From the cell containing the given text, extract its center point as (X, Y) coordinate. 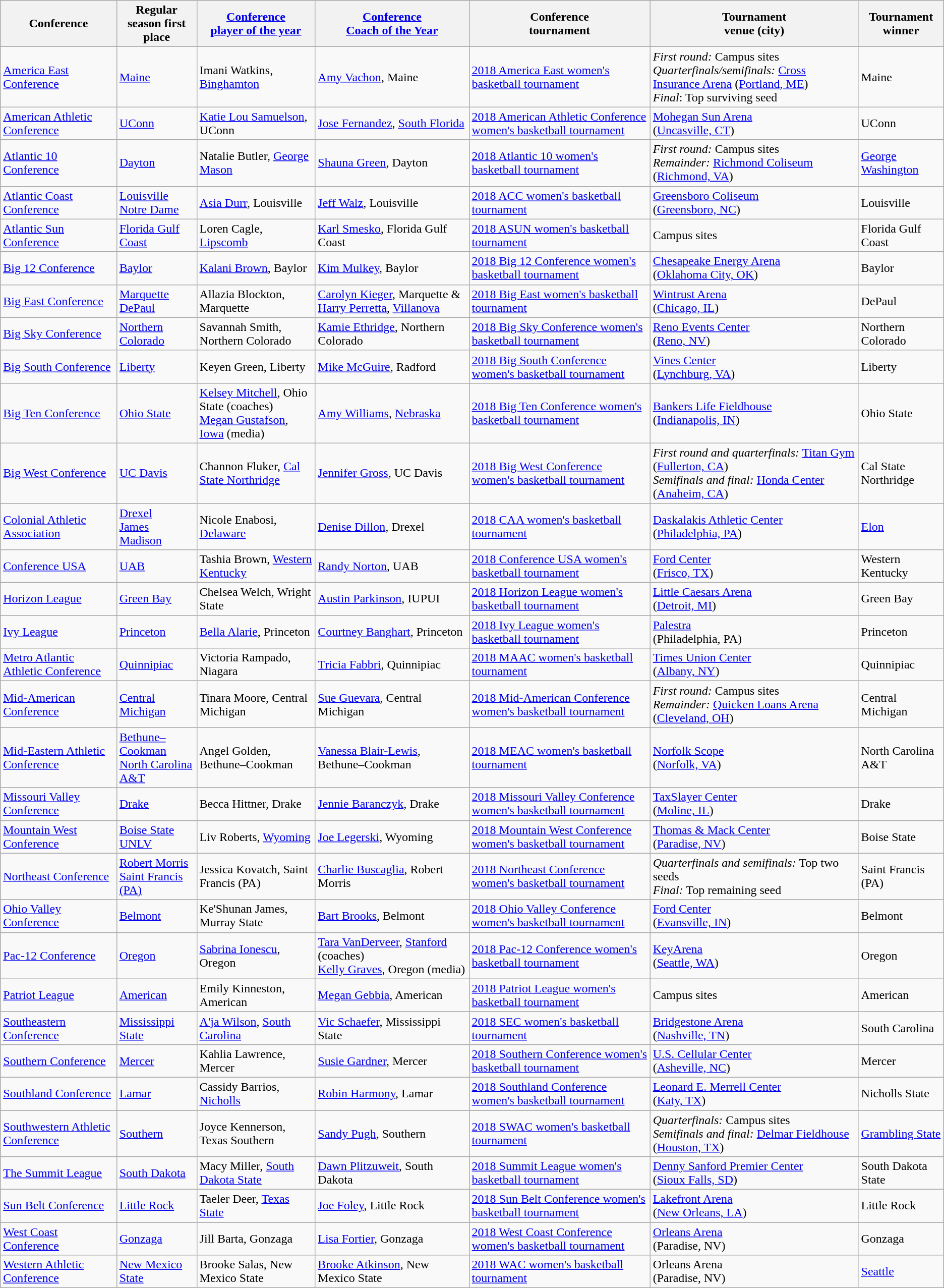
UC Davis (156, 473)
LouisvilleNotre Dame (156, 203)
George Washington (901, 163)
Natalie Butler, George Mason (256, 163)
Seattle (901, 1271)
2018 Big South Conference women's basketball tournament (560, 366)
The Summit League (58, 1173)
Loren Cagle, Lipscomb (256, 235)
Atlantic Sun Conference (58, 235)
Bella Alarie, Princeton (256, 632)
Charlie Buscaglia, Robert Morris (392, 876)
Sabrina Ionescu, Oregon (256, 956)
Kahlia Lawrence, Mercer (256, 1060)
Amy Williams, Nebraska (392, 413)
Dayton (156, 163)
Sandy Pugh, Southern (392, 1133)
Chesapeake Energy Arena(Oklahoma City, OK) (754, 268)
Jose Fernandez, South Florida (392, 123)
First round: Campus sitesQuarterfinals/semifinals: Cross Insurance Arena (Portland, ME)Final: Top surviving seed (754, 77)
2018 Missouri Valley Conference women's basketball tournament (560, 804)
Lamar (156, 1094)
2018 MAAC women's basketball tournament (560, 665)
A'ja Wilson, South Carolina (256, 1028)
Liv Roberts, Wyoming (256, 836)
Kelsey Mitchell, Ohio State (coaches)Megan Gustafson, Iowa (media) (256, 413)
Missouri Valley Conference (58, 804)
Western Athletic Conference (58, 1271)
Louisville (901, 203)
Denny Sanford Premier Center(Sioux Falls, SD) (754, 1173)
Karl Smesko, Florida Gulf Coast (392, 235)
Carolyn Kieger, Marquette & Harry Perretta, Villanova (392, 301)
West Coast Conference (58, 1239)
Northeast Conference (58, 876)
Emily Kinneston, American (256, 995)
2018 Sun Belt Conference women's basketball tournament (560, 1206)
Ford Center(Evansville, IN) (754, 916)
Leonard E. Merrell Center(Katy, TX) (754, 1094)
U.S. Cellular Center(Asheville, NC) (754, 1060)
Chelsea Welch, Wright State (256, 599)
Lakefront Arena(New Orleans, LA) (754, 1206)
2018 Southland Conference women's basketball tournament (560, 1094)
2018 Horizon League women's basketball tournament (560, 599)
2018 Summit League women's basketball tournament (560, 1173)
Elon (901, 527)
2018 Mountain West Conference women's basketball tournament (560, 836)
Denise Dillon, Drexel (392, 527)
Wintrust Arena(Chicago, IL) (754, 301)
Imani Watkins, Binghamton (256, 77)
UAB (156, 566)
Horizon League (58, 599)
DrexelJames Madison (156, 527)
Little Caesars Arena(Detroit, MI) (754, 599)
Mountain West Conference (58, 836)
Becca Hittner, Drake (256, 804)
Southwestern Athletic Conference (58, 1133)
Tournamentwinner (901, 24)
Thomas & Mack Center(Paradise, NV) (754, 836)
Jennifer Gross, UC Davis (392, 473)
Amy Vachon, Maine (392, 77)
Victoria Rampado, Niagara (256, 665)
MarquetteDePaul (156, 301)
2018 WAC women's basketball tournament (560, 1271)
2018 West Coast Conference women's basketball tournament (560, 1239)
Palestra(Philadelphia, PA) (754, 632)
Tashia Brown, Western Kentucky (256, 566)
Bethune–CookmanNorth Carolina A&T (156, 758)
Western Kentucky (901, 566)
ConferenceCoach of the Year (392, 24)
2018 CAA women's basketball tournament (560, 527)
2018 Big Sky Conference women's basketball tournament (560, 334)
Mike McGuire, Radford (392, 366)
Courtney Banghart, Princeton (392, 632)
2018 Northeast Conference women's basketball tournament (560, 876)
Atlantic 10 Conference (58, 163)
Mid-Eastern Athletic Conference (58, 758)
Nicholls State (901, 1094)
Big Ten Conference (58, 413)
Grambling State (901, 1133)
Cal State Northridge (901, 473)
2018 ACC women's basketball tournament (560, 203)
Reno Events Center(Reno, NV) (754, 334)
Macy Miller, South Dakota State (256, 1173)
Robert MorrisSaint Francis (PA) (156, 876)
Vic Schaefer, Mississippi State (392, 1028)
Mid-American Conference (58, 704)
South Dakota (156, 1173)
Quarterfinals: Campus sitesSemifinals and final: Delmar Fieldhouse(Houston, TX) (754, 1133)
Colonial Athletic Association (58, 527)
Big 12 Conference (58, 268)
Southeastern Conference (58, 1028)
South Carolina (901, 1028)
Brooke Salas, New Mexico State (256, 1271)
Lisa Fortier, Gonzaga (392, 1239)
Sun Belt Conference (58, 1206)
Bridgestone Arena(Nashville, TN) (754, 1028)
Cassidy Barrios, Nicholls (256, 1094)
2018 American Athletic Conference women's basketball tournament (560, 123)
DePaul (901, 301)
2018 Ohio Valley Conference women's basketball tournament (560, 916)
Kalani Brown, Baylor (256, 268)
Southland Conference (58, 1094)
Robin Harmony, Lamar (392, 1094)
Big East Conference (58, 301)
Savannah Smith, Northern Colorado (256, 334)
Taeler Deer, Texas State (256, 1206)
Big West Conference (58, 473)
Big South Conference (58, 366)
Brooke Atkinson, New Mexico State (392, 1271)
New Mexico State (156, 1271)
America East Conference (58, 77)
2018 Big West Conference women's basketball tournament (560, 473)
Tricia Fabbri, Quinnipiac (392, 665)
Jennie Baranczyk, Drake (392, 804)
2018 SWAC women's basketball tournament (560, 1133)
American Athletic Conference (58, 123)
2018 Mid-American Conference women's basketball tournament (560, 704)
Southern Conference (58, 1060)
2018 MEAC women's basketball tournament (560, 758)
Ke'Shunan James, Murray State (256, 916)
Bankers Life Fieldhouse(Indianapolis, IN) (754, 413)
Conference USA (58, 566)
Nicole Enabosi, Delaware (256, 527)
Susie Gardner, Mercer (392, 1060)
2018 Big East women's basketball tournament (560, 301)
Bart Brooks, Belmont (392, 916)
First round: Campus sitesRemainder: Richmond Coliseum(Richmond, VA) (754, 163)
First round: Campus sitesRemainder: Quicken Loans Arena(Cleveland, OH) (754, 704)
Vines Center(Lynchburg, VA) (754, 366)
Asia Durr, Louisville (256, 203)
Big Sky Conference (58, 334)
2018 Big Ten Conference women's basketball tournament (560, 413)
Kim Mulkey, Baylor (392, 268)
Jill Barta, Gonzaga (256, 1239)
Metro Atlantic Athletic Conference (58, 665)
Saint Francis (PA) (901, 876)
2018 SEC women's basketball tournament (560, 1028)
Joe Legerski, Wyoming (392, 836)
Atlantic Coast Conference (58, 203)
Mississippi State (156, 1028)
Angel Golden, Bethune–Cookman (256, 758)
Greensboro Coliseum(Greensboro, NC) (754, 203)
2018 Patriot League women's basketball tournament (560, 995)
2018 America East women's basketball tournament (560, 77)
South Dakota State (901, 1173)
Keyen Green, Liberty (256, 366)
2018 Southern Conference women's basketball tournament (560, 1060)
2018 Conference USA women's basketball tournament (560, 566)
Conferenceplayer of the year (256, 24)
Megan Gebbia, American (392, 995)
Boise State (901, 836)
Ohio Valley Conference (58, 916)
TaxSlayer Center(Moline, IL) (754, 804)
Randy Norton, UAB (392, 566)
Jeff Walz, Louisville (392, 203)
2018 Pac-12 Conference women's basketball tournament (560, 956)
Times Union Center(Albany, NY) (754, 665)
Boise StateUNLV (156, 836)
Vanessa Blair-Lewis, Bethune–Cookman (392, 758)
Tournamentvenue (city) (754, 24)
2018 ASUN women's basketball tournament (560, 235)
Allazia Blockton, Marquette (256, 301)
2018 Ivy League women's basketball tournament (560, 632)
Shauna Green, Dayton (392, 163)
Southern (156, 1133)
Sue Guevara, Central Michigan (392, 704)
Kamie Ethridge, Northern Colorado (392, 334)
Austin Parkinson, IUPUI (392, 599)
Joyce Kennerson, Texas Southern (256, 1133)
2018 Atlantic 10 women's basketball tournament (560, 163)
Tara VanDerveer, Stanford (coaches)Kelly Graves, Oregon (media) (392, 956)
Patriot League (58, 995)
Jessica Kovatch, Saint Francis (PA) (256, 876)
Conference (58, 24)
2018 Big 12 Conference women's basketball tournament (560, 268)
KeyArena(Seattle, WA) (754, 956)
North Carolina A&T (901, 758)
Channon Fluker, Cal State Northridge (256, 473)
Pac-12 Conference (58, 956)
Quarterfinals and semifinals: Top two seedsFinal: Top remaining seed (754, 876)
Katie Lou Samuelson, UConn (256, 123)
Dawn Plitzuweit, South Dakota (392, 1173)
Joe Foley, Little Rock (392, 1206)
Mohegan Sun Arena(Uncasville, CT) (754, 123)
Ivy League (58, 632)
Daskalakis Athletic Center(Philadelphia, PA) (754, 527)
Regularseason first place (156, 24)
Conferencetournament (560, 24)
First round and quarterfinals: Titan Gym (Fullerton, CA)Semifinals and final: Honda Center(Anaheim, CA) (754, 473)
Tinara Moore, Central Michigan (256, 704)
Ford Center(Frisco, TX) (754, 566)
Norfolk Scope(Norfolk, VA) (754, 758)
